Extract the [x, y] coordinate from the center of the cell holding the provided text.  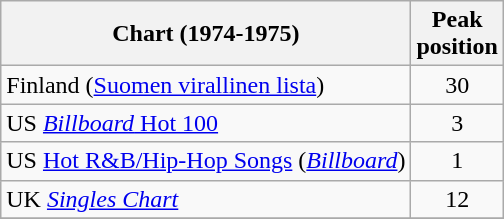
UK Singles Chart [206, 199]
US Billboard Hot 100 [206, 123]
Chart (1974-1975) [206, 34]
30 [457, 85]
3 [457, 123]
Peakposition [457, 34]
Finland (Suomen virallinen lista) [206, 85]
US Hot R&B/Hip-Hop Songs (Billboard) [206, 161]
12 [457, 199]
1 [457, 161]
